From the cell containing the given text, extract its center point as [X, Y] coordinate. 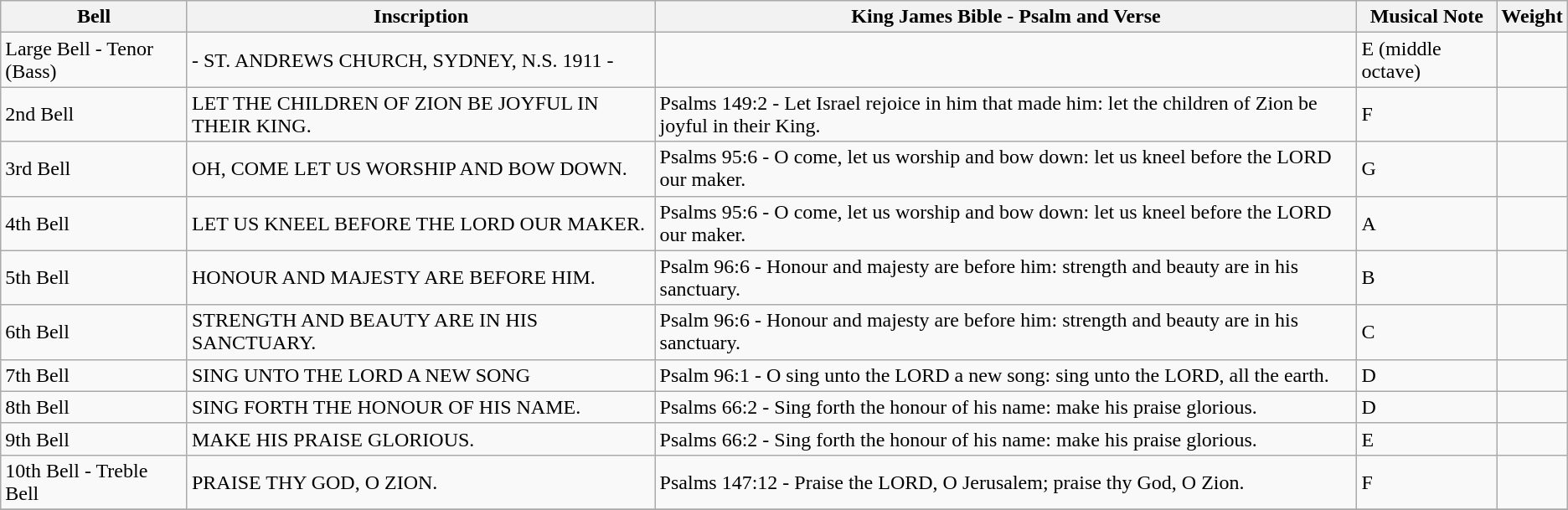
5th Bell [94, 278]
8th Bell [94, 407]
E [1427, 439]
King James Bible - Psalm and Verse [1006, 17]
PRAISE THY GOD, O ZION. [420, 482]
MAKE HIS PRAISE GLORIOUS. [420, 439]
9th Bell [94, 439]
- ST. ANDREWS CHURCH, SYDNEY, N.S. 1911 - [420, 60]
SING UNTO THE LORD A NEW SONG [420, 375]
B [1427, 278]
Psalm 96:1 - O sing unto the LORD a new song: sing unto the LORD, all the earth. [1006, 375]
HONOUR AND MAJESTY ARE BEFORE HIM. [420, 278]
2nd Bell [94, 114]
Psalms 149:2 - Let Israel rejoice in him that made him: let the children of Zion be joyful in their King. [1006, 114]
7th Bell [94, 375]
Musical Note [1427, 17]
OH, COME LET US WORSHIP AND BOW DOWN. [420, 169]
A [1427, 223]
Weight [1532, 17]
6th Bell [94, 332]
SING FORTH THE HONOUR OF HIS NAME. [420, 407]
4th Bell [94, 223]
STRENGTH AND BEAUTY ARE IN HIS SANCTUARY. [420, 332]
10th Bell - Treble Bell [94, 482]
LET THE CHILDREN OF ZION BE JOYFUL IN THEIR KING. [420, 114]
Psalms 147:12 - Praise the LORD, O Jerusalem; praise thy God, O Zion. [1006, 482]
3rd Bell [94, 169]
Inscription [420, 17]
C [1427, 332]
Large Bell - Tenor (Bass) [94, 60]
Bell [94, 17]
G [1427, 169]
E (middle octave) [1427, 60]
LET US KNEEL BEFORE THE LORD OUR MAKER. [420, 223]
